Return the (x, y) coordinate for the center point of the cell that contains the specified text.  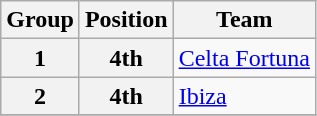
2 (40, 96)
1 (40, 58)
Position (126, 20)
Group (40, 20)
Team (244, 20)
Celta Fortuna (244, 58)
Ibiza (244, 96)
